Identify which cell holds the provided text, then report its [x, y] central coordinate. 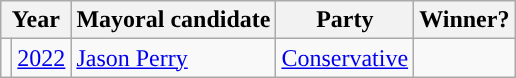
Mayoral candidate [174, 20]
Conservative [345, 58]
2022 [42, 58]
Jason Perry [174, 58]
Party [345, 20]
Winner? [464, 20]
Year [36, 20]
